Find where the given text appears and provide that cell's center as [x, y] coordinate. 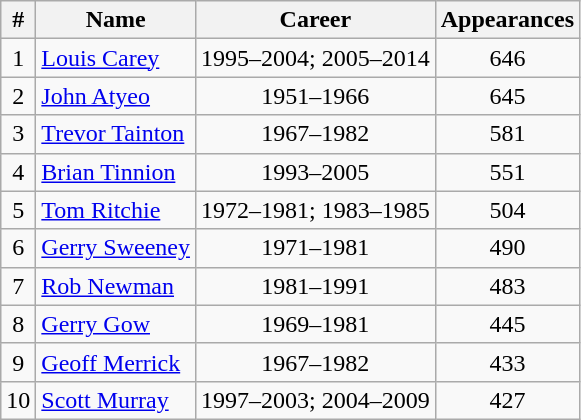
5 [18, 210]
Trevor Tainton [116, 134]
1969–1981 [315, 324]
427 [507, 400]
Brian Tinnion [116, 172]
John Atyeo [116, 96]
7 [18, 286]
581 [507, 134]
6 [18, 248]
1995–2004; 2005–2014 [315, 58]
490 [507, 248]
Tom Ritchie [116, 210]
Career [315, 20]
445 [507, 324]
3 [18, 134]
551 [507, 172]
1 [18, 58]
Gerry Gow [116, 324]
Name [116, 20]
Rob Newman [116, 286]
4 [18, 172]
433 [507, 362]
Gerry Sweeney [116, 248]
1971–1981 [315, 248]
9 [18, 362]
# [18, 20]
10 [18, 400]
646 [507, 58]
1951–1966 [315, 96]
483 [507, 286]
Appearances [507, 20]
1981–1991 [315, 286]
Scott Murray [116, 400]
1972–1981; 1983–1985 [315, 210]
2 [18, 96]
504 [507, 210]
1993–2005 [315, 172]
Louis Carey [116, 58]
8 [18, 324]
1997–2003; 2004–2009 [315, 400]
645 [507, 96]
Geoff Merrick [116, 362]
